Detect which cell encompasses the target text, then output its [x, y] center coordinate. 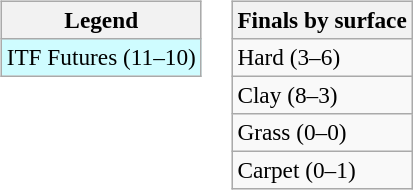
Carpet (0–1) [322, 171]
Finals by surface [322, 20]
Grass (0–0) [322, 133]
Legend [101, 20]
Clay (8–3) [322, 95]
Hard (3–6) [322, 57]
ITF Futures (11–10) [101, 57]
